Scan for the cell matching the given text and deliver its (x, y) coordinate at center. 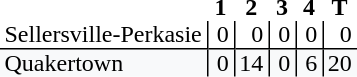
20 (340, 63)
14 (251, 63)
Sellersville-Perkasie (104, 35)
6 (310, 63)
Quakertown (104, 63)
